Pinpoint the cell where the given text exists, returning its (X, Y) midpoint coordinate. 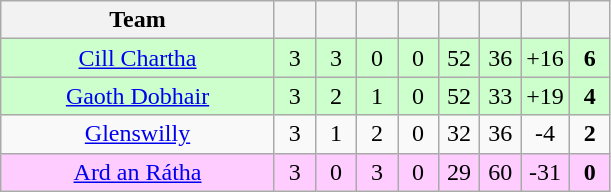
29 (460, 172)
Cill Chartha (138, 58)
+16 (546, 58)
4 (590, 96)
Gaoth Dobhair (138, 96)
Ard an Rátha (138, 172)
+19 (546, 96)
-31 (546, 172)
Glenswilly (138, 134)
60 (500, 172)
33 (500, 96)
6 (590, 58)
Team (138, 20)
-4 (546, 134)
32 (460, 134)
